Find where the given text appears and provide that cell's center as (x, y) coordinate. 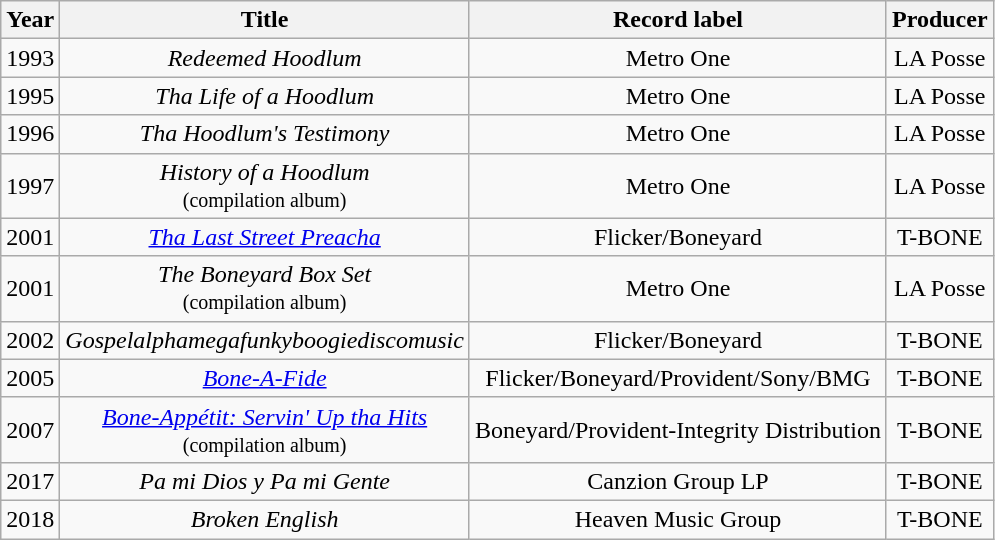
Redeemed Hoodlum (265, 58)
Title (265, 20)
2002 (30, 340)
1993 (30, 58)
Bone-Appétit: Servin' Up tha Hits(compilation album) (265, 430)
Pa mi Dios y Pa mi Gente (265, 481)
Broken English (265, 519)
Flicker/Boneyard/Provident/Sony/BMG (678, 378)
1996 (30, 134)
Canzion Group LP (678, 481)
Gospelalphamegafunkyboogiediscomusic (265, 340)
Tha Hoodlum's Testimony (265, 134)
2005 (30, 378)
Tha Life of a Hoodlum (265, 96)
The Boneyard Box Set(compilation album) (265, 288)
Tha Last Street Preacha (265, 237)
1997 (30, 186)
Bone-A-Fide (265, 378)
2007 (30, 430)
History of a Hoodlum(compilation album) (265, 186)
Heaven Music Group (678, 519)
Boneyard/Provident-Integrity Distribution (678, 430)
2018 (30, 519)
Year (30, 20)
Producer (940, 20)
2017 (30, 481)
1995 (30, 96)
Record label (678, 20)
